Determine the [x, y] coordinate at the center of the cell enclosing the given text.  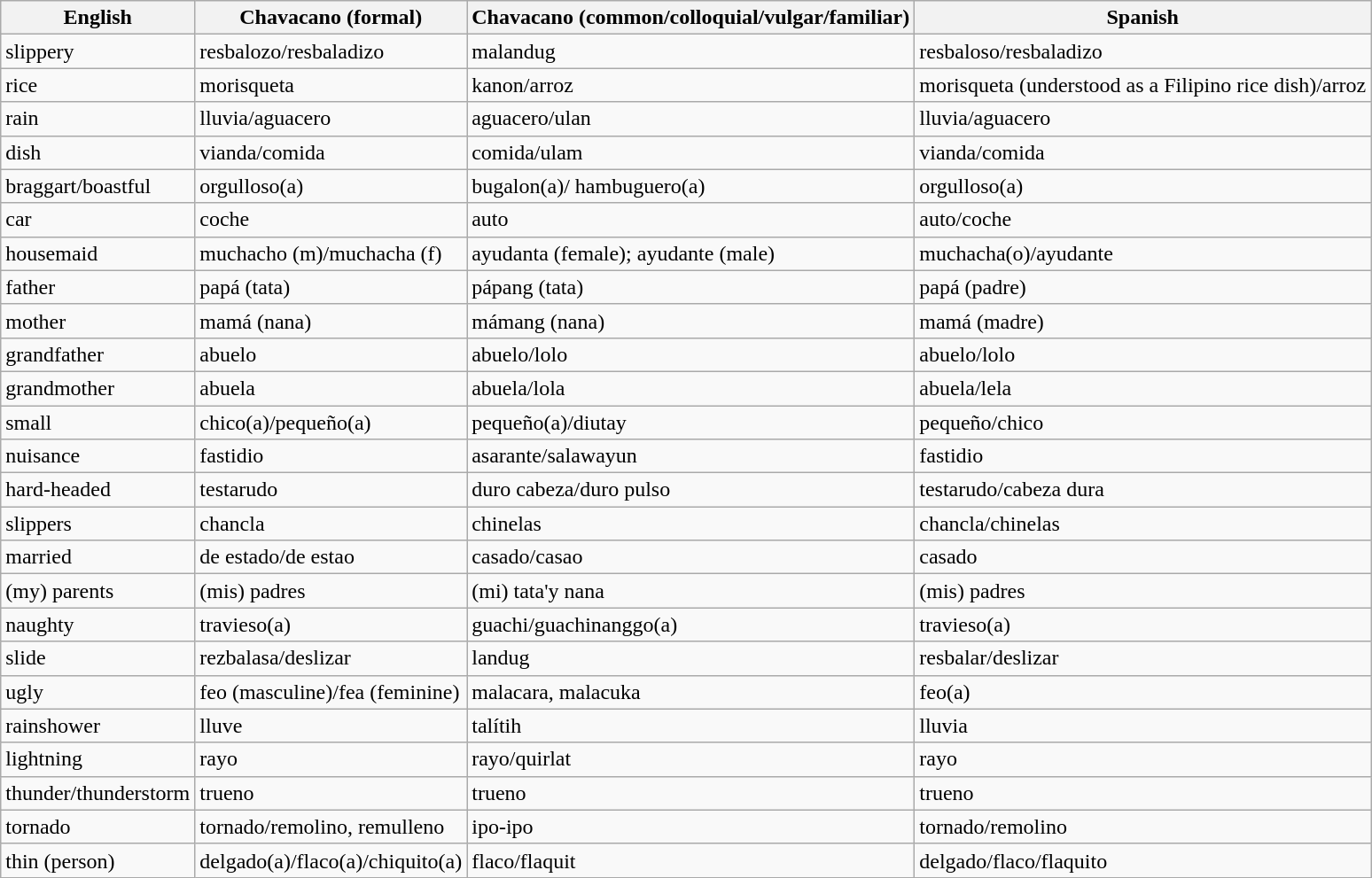
tornado [97, 827]
testarudo [331, 490]
papá (tata) [331, 287]
feo (masculine)/fea (feminine) [331, 692]
lluvia [1143, 726]
ipo-ipo [691, 827]
duro cabeza/duro pulso [691, 490]
lluve [331, 726]
asarante/salawayun [691, 456]
feo(a) [1143, 692]
car [97, 220]
malacara, malacuka [691, 692]
slippers [97, 524]
resbalar/deslizar [1143, 658]
delgado/flaco/flaquito [1143, 860]
ayudanta (female); ayudante (male) [691, 253]
nuisance [97, 456]
pequeño(a)/diutay [691, 423]
chinelas [691, 524]
papá (padre) [1143, 287]
delgado(a)/flaco(a)/chiquito(a) [331, 860]
lightning [97, 759]
abuela/lola [691, 388]
resbaloso/resbaladizo [1143, 51]
landug [691, 658]
pápang (tata) [691, 287]
rainshower [97, 726]
rice [97, 85]
testarudo/cabeza dura [1143, 490]
coche [331, 220]
chancla [331, 524]
thunder/thunderstorm [97, 793]
rezbalasa/deslizar [331, 658]
aguacero/ulan [691, 119]
small [97, 423]
muchacha(o)/ayudante [1143, 253]
casado [1143, 557]
kanon/arroz [691, 85]
tornado/remolino, remulleno [331, 827]
English [97, 18]
thin (person) [97, 860]
chico(a)/pequeño(a) [331, 423]
flaco/flaquit [691, 860]
comida/ulam [691, 152]
morisqueta [331, 85]
married [97, 557]
housemaid [97, 253]
bugalon(a)/ hambuguero(a) [691, 186]
braggart/boastful [97, 186]
father [97, 287]
Chavacano (common/colloquial/vulgar/familiar) [691, 18]
(my) parents [97, 591]
casado/casao [691, 557]
chancla/chinelas [1143, 524]
mamá (nana) [331, 321]
hard-headed [97, 490]
grandmother [97, 388]
dish [97, 152]
de estado/de estao [331, 557]
talítih [691, 726]
naughty [97, 625]
Chavacano (formal) [331, 18]
guachi/guachinanggo(a) [691, 625]
mother [97, 321]
rain [97, 119]
pequeño/chico [1143, 423]
abuela [331, 388]
muchacho (m)/muchacha (f) [331, 253]
auto [691, 220]
Spanish [1143, 18]
auto/coche [1143, 220]
(mi) tata'y nana [691, 591]
abuela/lela [1143, 388]
abuelo [331, 354]
mamá (madre) [1143, 321]
slippery [97, 51]
slide [97, 658]
rayo/quirlat [691, 759]
mámang (nana) [691, 321]
malandug [691, 51]
tornado/remolino [1143, 827]
resbalozo/resbaladizo [331, 51]
grandfather [97, 354]
morisqueta (understood as a Filipino rice dish)/arroz [1143, 85]
ugly [97, 692]
